From the cell containing the given text, extract its center point as (X, Y) coordinate. 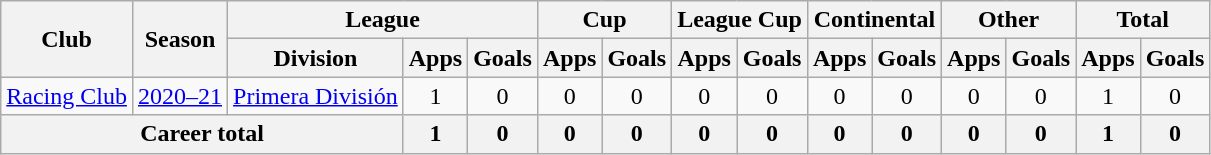
Total (1143, 20)
Other (1009, 20)
2020–21 (180, 96)
Career total (202, 134)
Continental (874, 20)
League (383, 20)
Racing Club (67, 96)
Cup (604, 20)
Primera División (316, 96)
Division (316, 58)
Season (180, 39)
League Cup (740, 20)
Club (67, 39)
